Search for the cell housing the specified text and yield its (x, y) center coordinate. 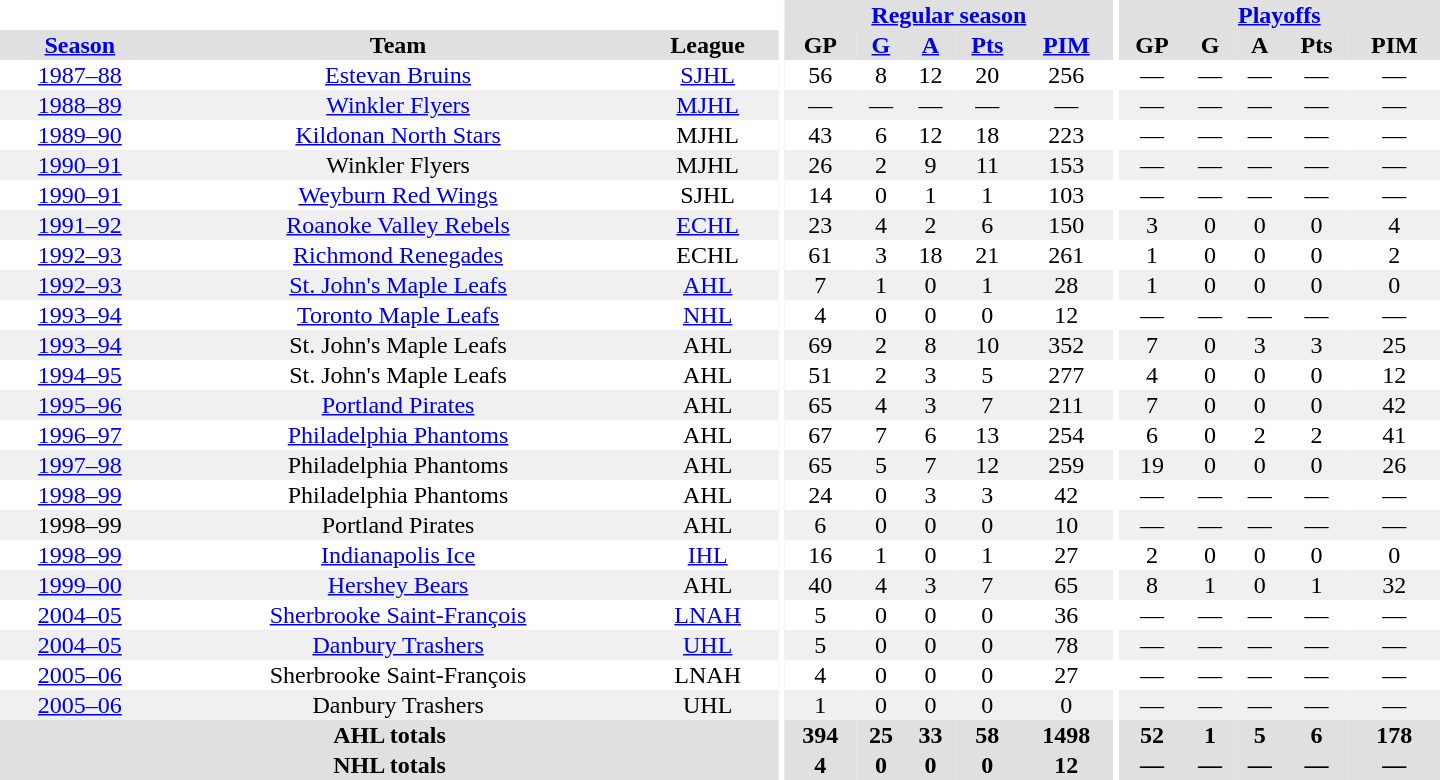
16 (820, 555)
153 (1066, 165)
1996–97 (80, 435)
Kildonan North Stars (398, 135)
14 (820, 195)
32 (1394, 585)
178 (1394, 735)
1498 (1066, 735)
51 (820, 375)
43 (820, 135)
23 (820, 225)
277 (1066, 375)
78 (1066, 645)
Weyburn Red Wings (398, 195)
20 (987, 75)
61 (820, 255)
394 (820, 735)
67 (820, 435)
9 (931, 165)
36 (1066, 615)
Regular season (948, 15)
League (708, 45)
Indianapolis Ice (398, 555)
1988–89 (80, 105)
11 (987, 165)
58 (987, 735)
256 (1066, 75)
1994–95 (80, 375)
Hershey Bears (398, 585)
NHL totals (390, 765)
211 (1066, 405)
103 (1066, 195)
19 (1152, 465)
1989–90 (80, 135)
52 (1152, 735)
259 (1066, 465)
261 (1066, 255)
150 (1066, 225)
Season (80, 45)
IHL (708, 555)
1997–98 (80, 465)
1987–88 (80, 75)
Playoffs (1280, 15)
Estevan Bruins (398, 75)
Team (398, 45)
24 (820, 495)
NHL (708, 315)
21 (987, 255)
352 (1066, 345)
Toronto Maple Leafs (398, 315)
41 (1394, 435)
223 (1066, 135)
33 (931, 735)
Richmond Renegades (398, 255)
1995–96 (80, 405)
1999–00 (80, 585)
69 (820, 345)
1991–92 (80, 225)
254 (1066, 435)
AHL totals (390, 735)
40 (820, 585)
28 (1066, 285)
13 (987, 435)
Roanoke Valley Rebels (398, 225)
56 (820, 75)
